For the text-containing cell, return its midpoint in [X, Y] coordinate format. 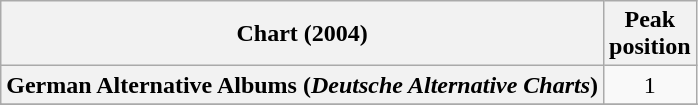
Peakposition [650, 34]
Chart (2004) [302, 34]
German Alternative Albums (Deutsche Alternative Charts) [302, 85]
1 [650, 85]
